Capture the cell that displays the provided text and extract its [x, y] central coordinate. 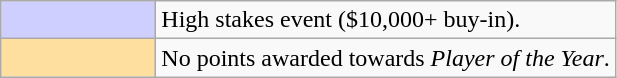
No points awarded towards Player of the Year. [386, 58]
High stakes event ($10,000+ buy-in). [386, 20]
